Detect which cell encompasses the target text, then output its [X, Y] center coordinate. 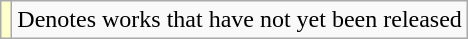
Denotes works that have not yet been released [240, 20]
